Return [X, Y] of the center of cell containing provided text 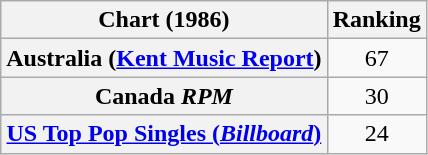
US Top Pop Singles (Billboard) [164, 134]
30 [376, 96]
24 [376, 134]
67 [376, 58]
Chart (1986) [164, 20]
Australia (Kent Music Report) [164, 58]
Canada RPM [164, 96]
Ranking [376, 20]
